Determine the [x, y] coordinate at the center of the cell enclosing the given text.  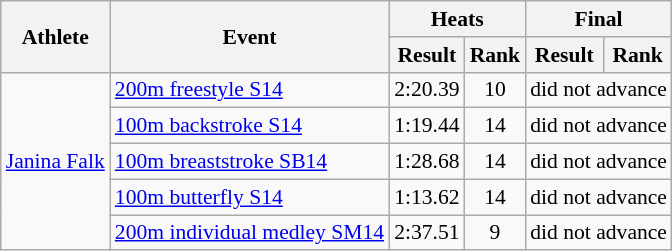
1:28.68 [426, 162]
9 [496, 233]
Heats [457, 19]
10 [496, 90]
2:20.39 [426, 90]
100m butterfly S14 [250, 197]
Event [250, 36]
Athlete [56, 36]
Final [598, 19]
2:37.51 [426, 233]
200m freestyle S14 [250, 90]
Janina Falk [56, 161]
200m individual medley SM14 [250, 233]
1:19.44 [426, 126]
1:13.62 [426, 197]
100m backstroke S14 [250, 126]
100m breaststroke SB14 [250, 162]
